Capture the cell that displays the provided text and extract its (x, y) central coordinate. 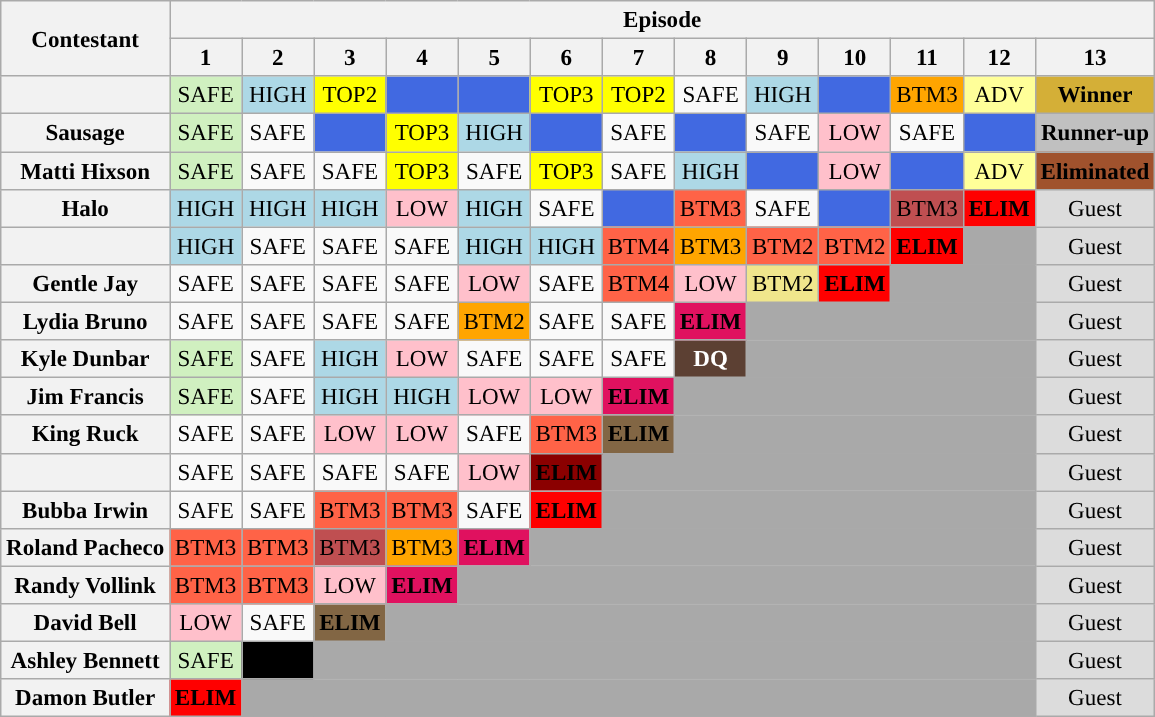
Bubba Irwin (86, 510)
6 (566, 58)
Contestant (86, 38)
Episode (662, 20)
1 (206, 58)
Eliminated (1095, 171)
Randy Vollink (86, 585)
Damon Butler (86, 698)
Lydia Bruno (86, 322)
Sausage (86, 133)
5 (494, 58)
4 (422, 58)
Matti Hixson (86, 171)
David Bell (86, 623)
King Ruck (86, 435)
12 (999, 58)
9 (783, 58)
13 (1095, 58)
Winner (1095, 95)
10 (855, 58)
Ashley Bennett (86, 661)
3 (350, 58)
Gentle Jay (86, 284)
2 (278, 58)
Kyle Dunbar (86, 359)
DQ (711, 359)
11 (927, 58)
8 (711, 58)
Jim Francis (86, 397)
7 (638, 58)
Halo (86, 209)
Roland Pacheco (86, 548)
Runner-up (1095, 133)
